Locate the cell with the specified text and output its (X, Y) center coordinate. 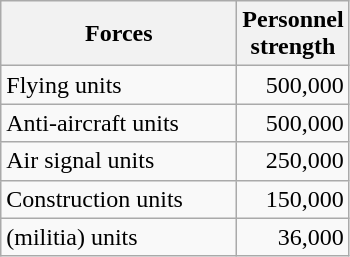
36,000 (293, 237)
Personnel strength (293, 34)
Construction units (119, 199)
250,000 (293, 161)
Anti-aircraft units (119, 123)
Air signal units (119, 161)
150,000 (293, 199)
Flying units (119, 85)
Forces (119, 34)
(militia) units (119, 237)
